Scan for the cell matching the given text and deliver its (x, y) coordinate at center. 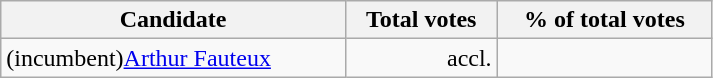
% of total votes (604, 20)
Total votes (421, 20)
Candidate (174, 20)
(incumbent)Arthur Fauteux (174, 58)
accl. (421, 58)
